Detect which cell encompasses the target text, then output its [x, y] center coordinate. 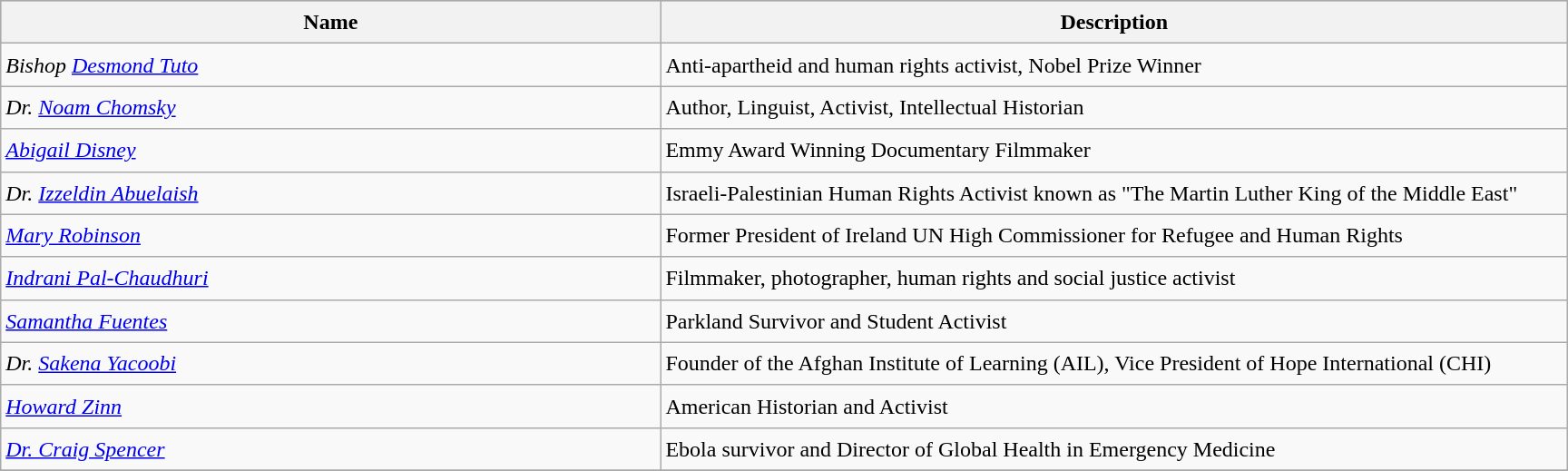
Dr. Craig Spencer [330, 448]
Former President of Ireland UN High Commissioner for Refugee and Human Rights [1114, 236]
Samantha Fuentes [330, 321]
Parkland Survivor and Student Activist [1114, 321]
Bishop Desmond Tuto [330, 65]
Indrani Pal-Chaudhuri [330, 278]
Anti-apartheid and human rights activist, Nobel Prize Winner [1114, 65]
American Historian and Activist [1114, 407]
Emmy Award Winning Documentary Filmmaker [1114, 151]
Dr. Noam Chomsky [330, 107]
Filmmaker, photographer, human rights and social justice activist [1114, 278]
Description [1114, 22]
Name [330, 22]
Dr. Izzeldin Abuelaish [330, 192]
Abigail Disney [330, 151]
Israeli-Palestinian Human Rights Activist known as "The Martin Luther King of the Middle East" [1114, 192]
Ebola survivor and Director of Global Health in Emergency Medicine [1114, 448]
Founder of the Afghan Institute of Learning (AIL), Vice President of Hope International (CHI) [1114, 363]
Howard Zinn [330, 407]
Dr. Sakena Yacoobi [330, 363]
Mary Robinson [330, 236]
Author, Linguist, Activist, Intellectual Historian [1114, 107]
